Return the [X, Y] coordinate for the center point of the cell that contains the specified text.  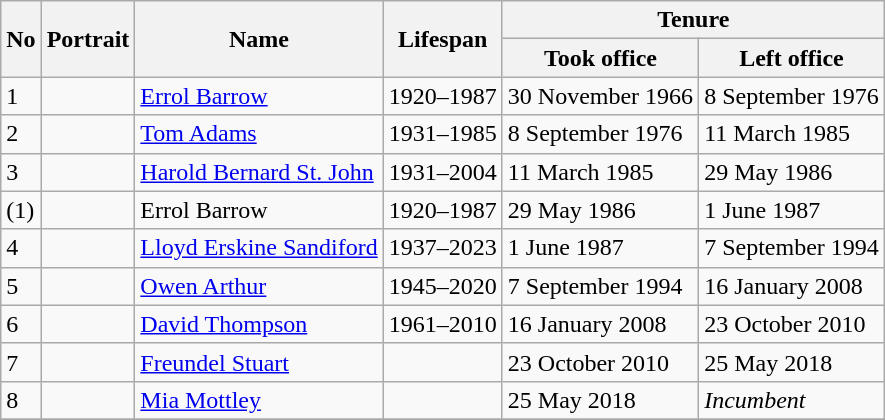
30 November 1966 [600, 96]
1961–2010 [442, 324]
Mia Mottley [259, 400]
3 [21, 172]
1945–2020 [442, 286]
Portrait [88, 39]
1 [21, 96]
5 [21, 286]
(1) [21, 210]
1931–1985 [442, 134]
7 [21, 362]
Tenure [693, 20]
2 [21, 134]
8 [21, 400]
Took office [600, 58]
Left office [792, 58]
Name [259, 39]
6 [21, 324]
Harold Bernard St. John [259, 172]
Lloyd Erskine Sandiford [259, 248]
1931–2004 [442, 172]
Freundel Stuart [259, 362]
4 [21, 248]
1937–2023 [442, 248]
Lifespan [442, 39]
Incumbent [792, 400]
Tom Adams [259, 134]
No [21, 39]
Owen Arthur [259, 286]
David Thompson [259, 324]
